Scan for the cell matching the given text and deliver its [x, y] coordinate at center. 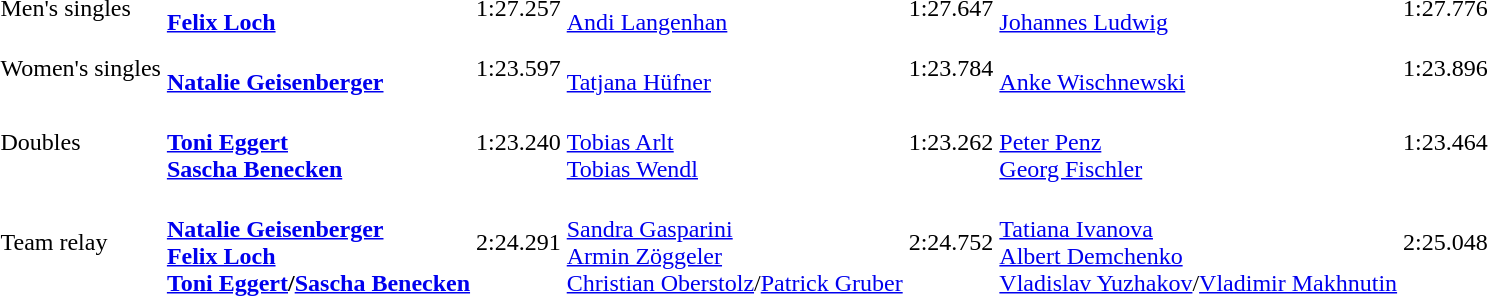
Tatjana Hüfner [734, 68]
Natalie Geisenberger [318, 68]
1:23.262 [951, 142]
Toni EggertSascha Benecken [318, 142]
1:23.784 [951, 68]
Peter PenzGeorg Fischler [1198, 142]
Tobias ArltTobias Wendl [734, 142]
Anke Wischnewski [1198, 68]
1:23.597 [519, 68]
1:23.240 [519, 142]
